Search for the cell housing the specified text and yield its [X, Y] center coordinate. 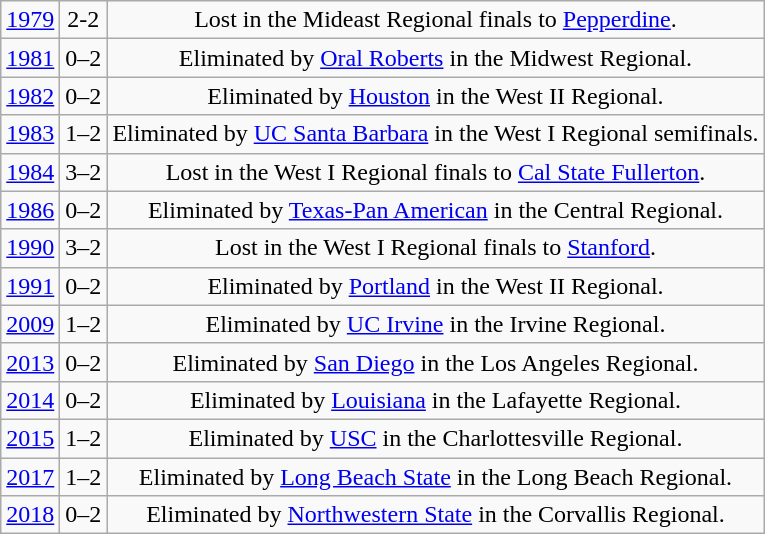
1990 [30, 248]
1981 [30, 58]
Eliminated by San Diego in the Los Angeles Regional. [436, 362]
Lost in the West I Regional finals to Cal State Fullerton. [436, 172]
Eliminated by UC Santa Barbara in the West I Regional semifinals. [436, 134]
Eliminated by UC Irvine in the Irvine Regional. [436, 324]
Eliminated by Long Beach State in the Long Beach Regional. [436, 477]
Eliminated by USC in the Charlottesville Regional. [436, 438]
Eliminated by Portland in the West II Regional. [436, 286]
1983 [30, 134]
Eliminated by Texas-Pan American in the Central Regional. [436, 210]
Eliminated by Northwestern State in the Corvallis Regional. [436, 515]
2018 [30, 515]
2009 [30, 324]
Eliminated by Louisiana in the Lafayette Regional. [436, 400]
2017 [30, 477]
Lost in the Mideast Regional finals to Pepperdine. [436, 20]
1991 [30, 286]
1986 [30, 210]
1982 [30, 96]
Eliminated by Houston in the West II Regional. [436, 96]
2015 [30, 438]
1979 [30, 20]
2014 [30, 400]
Lost in the West I Regional finals to Stanford. [436, 248]
2-2 [84, 20]
1984 [30, 172]
2013 [30, 362]
Eliminated by Oral Roberts in the Midwest Regional. [436, 58]
